Determine the (x, y) coordinate at the center of the cell enclosing the given text.  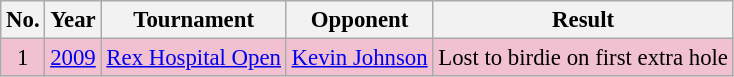
Result (583, 20)
Rex Hospital Open (194, 58)
Year (73, 20)
2009 (73, 58)
Kevin Johnson (360, 58)
1 (23, 58)
Lost to birdie on first extra hole (583, 58)
No. (23, 20)
Opponent (360, 20)
Tournament (194, 20)
